Scan for the cell matching the given text and deliver its (x, y) coordinate at center. 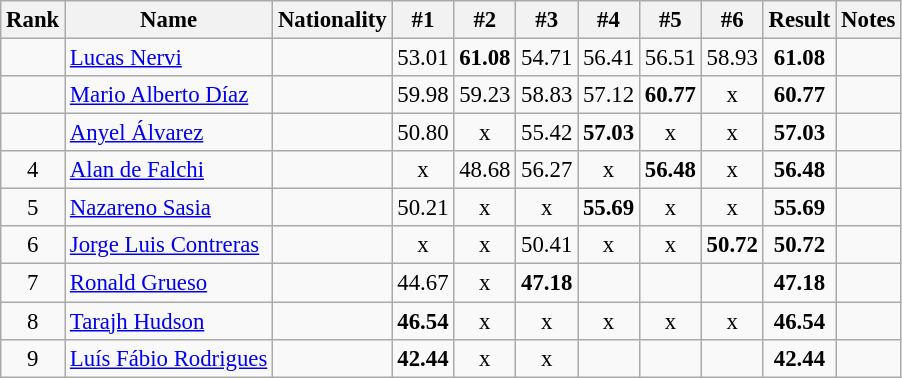
Lucas Nervi (169, 58)
Jorge Luis Contreras (169, 245)
56.41 (609, 58)
56.51 (670, 58)
6 (33, 245)
58.83 (547, 95)
Luís Fábio Rodrigues (169, 358)
48.68 (485, 170)
5 (33, 208)
Name (169, 20)
59.98 (423, 95)
54.71 (547, 58)
#3 (547, 20)
50.41 (547, 245)
Alan de Falchi (169, 170)
Notes (868, 20)
8 (33, 321)
#5 (670, 20)
53.01 (423, 58)
55.42 (547, 133)
56.27 (547, 170)
Rank (33, 20)
Tarajh Hudson (169, 321)
#6 (732, 20)
50.21 (423, 208)
Nationality (332, 20)
59.23 (485, 95)
#2 (485, 20)
Anyel Álvarez (169, 133)
44.67 (423, 283)
9 (33, 358)
#4 (609, 20)
7 (33, 283)
Nazareno Sasia (169, 208)
Mario Alberto Díaz (169, 95)
#1 (423, 20)
50.80 (423, 133)
Result (800, 20)
58.93 (732, 58)
Ronald Grueso (169, 283)
57.12 (609, 95)
4 (33, 170)
